From the cell containing the given text, extract its center point as (x, y) coordinate. 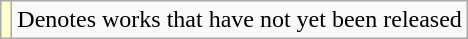
Denotes works that have not yet been released (240, 20)
